Scan for the cell matching the given text and deliver its (X, Y) coordinate at center. 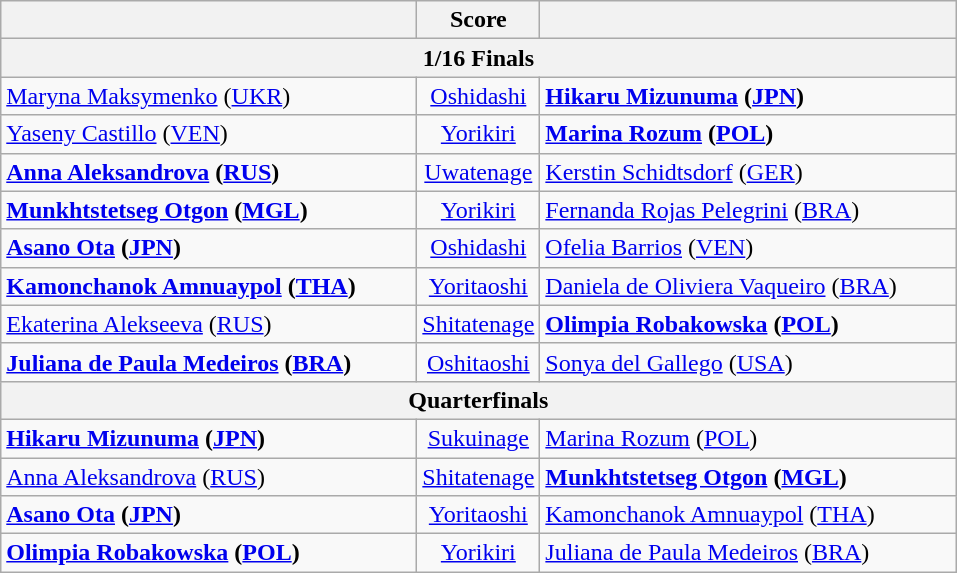
Ekaterina Alekseeva (RUS) (209, 324)
Yaseny Castillo (VEN) (209, 134)
Oshitaoshi (478, 362)
1/16 Finals (478, 58)
Sonya del Gallego (USA) (748, 362)
Daniela de Oliviera Vaqueiro (BRA) (748, 286)
Maryna Maksymenko (UKR) (209, 96)
Kerstin Schidtsdorf (GER) (748, 172)
Quarterfinals (478, 400)
Score (478, 20)
Uwatenage (478, 172)
Sukuinage (478, 438)
Ofelia Barrios (VEN) (748, 248)
Fernanda Rojas Pelegrini (BRA) (748, 210)
